Find where the given text appears and provide that cell's center as [x, y] coordinate. 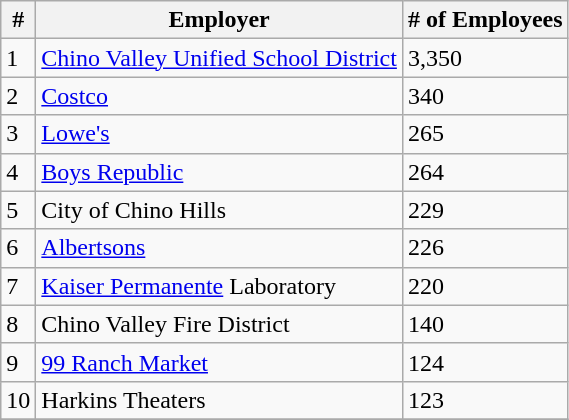
264 [485, 172]
10 [18, 400]
City of Chino Hills [220, 210]
340 [485, 96]
3,350 [485, 58]
Employer [220, 20]
124 [485, 362]
Albertsons [220, 248]
1 [18, 58]
7 [18, 286]
Boys Republic [220, 172]
265 [485, 134]
4 [18, 172]
3 [18, 134]
9 [18, 362]
5 [18, 210]
8 [18, 324]
220 [485, 286]
226 [485, 248]
99 Ranch Market [220, 362]
Harkins Theaters [220, 400]
Kaiser Permanente Laboratory [220, 286]
Lowe's [220, 134]
Chino Valley Unified School District [220, 58]
229 [485, 210]
Chino Valley Fire District [220, 324]
2 [18, 96]
6 [18, 248]
Costco [220, 96]
# of Employees [485, 20]
# [18, 20]
140 [485, 324]
123 [485, 400]
